Extract the [X, Y] coordinate from the center of the cell holding the provided text.  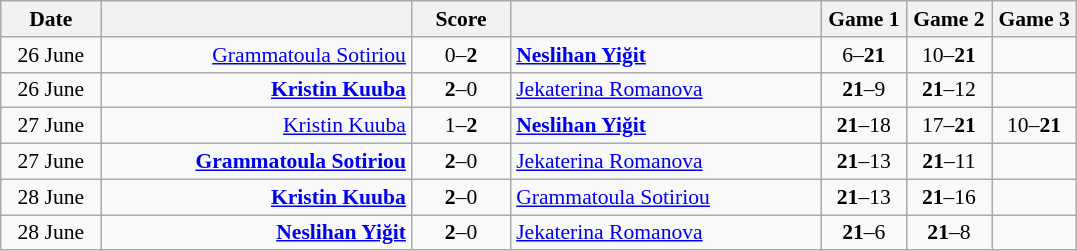
17–21 [948, 126]
Date [51, 19]
21–9 [864, 90]
Game 3 [1034, 19]
6–21 [864, 55]
21–18 [864, 126]
0–2 [461, 55]
1–2 [461, 126]
21–8 [948, 233]
21–11 [948, 162]
Game 1 [864, 19]
21–6 [864, 233]
Score [461, 19]
Game 2 [948, 19]
21–16 [948, 197]
21–12 [948, 90]
